Capture the cell that displays the provided text and extract its (X, Y) central coordinate. 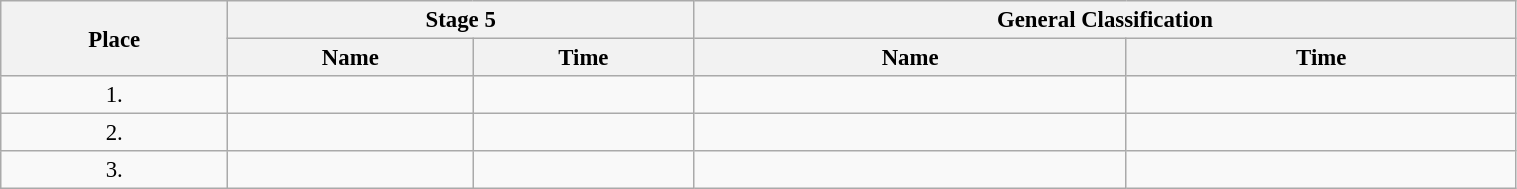
Stage 5 (461, 20)
2. (114, 133)
3. (114, 170)
General Classification (1105, 20)
1. (114, 95)
Place (114, 38)
